From the cell containing the given text, extract its center point as (x, y) coordinate. 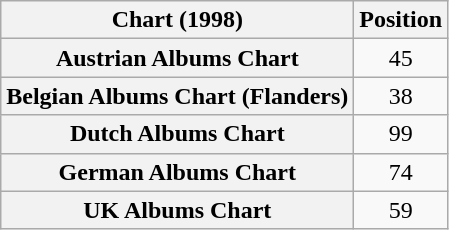
Belgian Albums Chart (Flanders) (178, 96)
German Albums Chart (178, 172)
59 (401, 210)
99 (401, 134)
Position (401, 20)
Austrian Albums Chart (178, 58)
Chart (1998) (178, 20)
Dutch Albums Chart (178, 134)
UK Albums Chart (178, 210)
74 (401, 172)
45 (401, 58)
38 (401, 96)
